Pinpoint the cell where the given text exists, returning its [X, Y] midpoint coordinate. 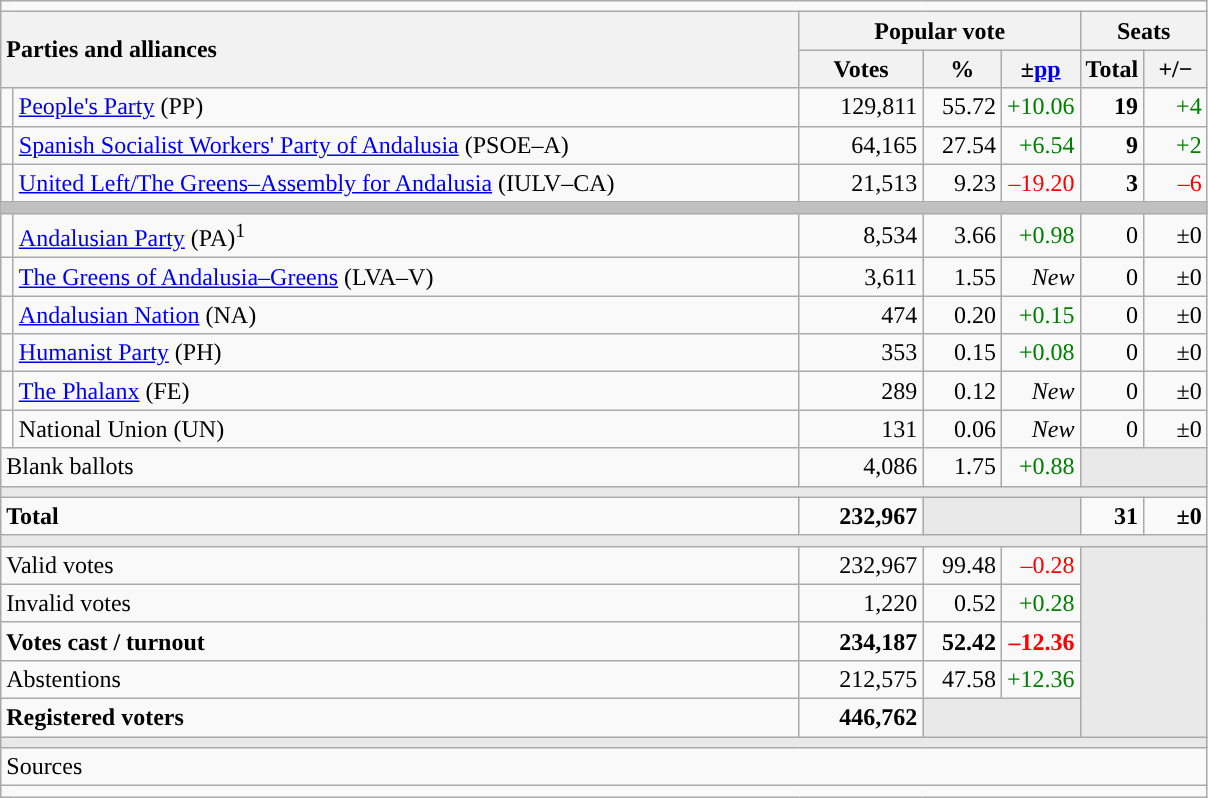
+0.98 [1040, 236]
446,762 [861, 718]
Humanist Party (PH) [406, 353]
131 [861, 429]
–19.20 [1040, 183]
+0.88 [1040, 467]
+12.36 [1040, 679]
+/− [1176, 69]
The Greens of Andalusia–Greens (LVA–V) [406, 277]
31 [1112, 516]
0.06 [962, 429]
The Phalanx (FE) [406, 391]
64,165 [861, 145]
Registered voters [400, 718]
±pp [1040, 69]
–6 [1176, 183]
353 [861, 353]
1,220 [861, 603]
Votes cast / turnout [400, 641]
9 [1112, 145]
1.75 [962, 467]
4,086 [861, 467]
+10.06 [1040, 107]
55.72 [962, 107]
+0.15 [1040, 315]
129,811 [861, 107]
National Union (UN) [406, 429]
19 [1112, 107]
Parties and alliances [400, 50]
0.52 [962, 603]
1.55 [962, 277]
+2 [1176, 145]
United Left/The Greens–Assembly for Andalusia (IULV–CA) [406, 183]
Popular vote [940, 31]
3 [1112, 183]
27.54 [962, 145]
Votes [861, 69]
212,575 [861, 679]
0.12 [962, 391]
3.66 [962, 236]
Spanish Socialist Workers' Party of Andalusia (PSOE–A) [406, 145]
474 [861, 315]
234,187 [861, 641]
+4 [1176, 107]
Invalid votes [400, 603]
21,513 [861, 183]
0.20 [962, 315]
Seats [1144, 31]
+0.28 [1040, 603]
+6.54 [1040, 145]
52.42 [962, 641]
289 [861, 391]
–12.36 [1040, 641]
9.23 [962, 183]
Sources [604, 767]
Valid votes [400, 565]
8,534 [861, 236]
–0.28 [1040, 565]
Andalusian Nation (NA) [406, 315]
Blank ballots [400, 467]
0.15 [962, 353]
99.48 [962, 565]
+0.08 [1040, 353]
% [962, 69]
Andalusian Party (PA)1 [406, 236]
47.58 [962, 679]
3,611 [861, 277]
Abstentions [400, 679]
People's Party (PP) [406, 107]
